Output the (X, Y) coordinate of the center of the cell containing the given text.  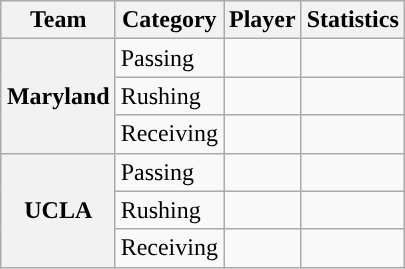
Player (263, 20)
Category (169, 20)
Team (58, 20)
Maryland (58, 96)
Statistics (352, 20)
UCLA (58, 210)
